Locate the cell with the specified text and output its [X, Y] center coordinate. 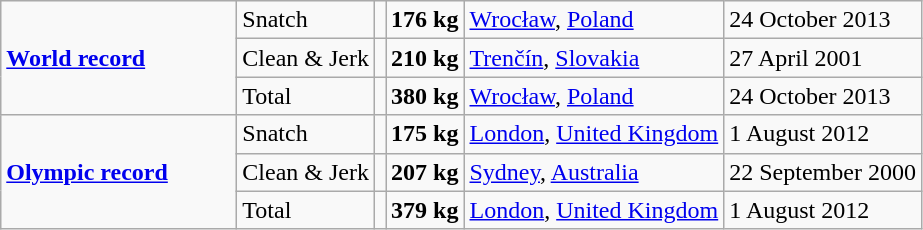
210 kg [425, 58]
Sydney, Australia [594, 172]
22 September 2000 [823, 172]
380 kg [425, 96]
World record [119, 58]
379 kg [425, 210]
Trenčín, Slovakia [594, 58]
207 kg [425, 172]
Olympic record [119, 172]
27 April 2001 [823, 58]
175 kg [425, 134]
176 kg [425, 20]
